Capture the cell that displays the provided text and extract its [X, Y] central coordinate. 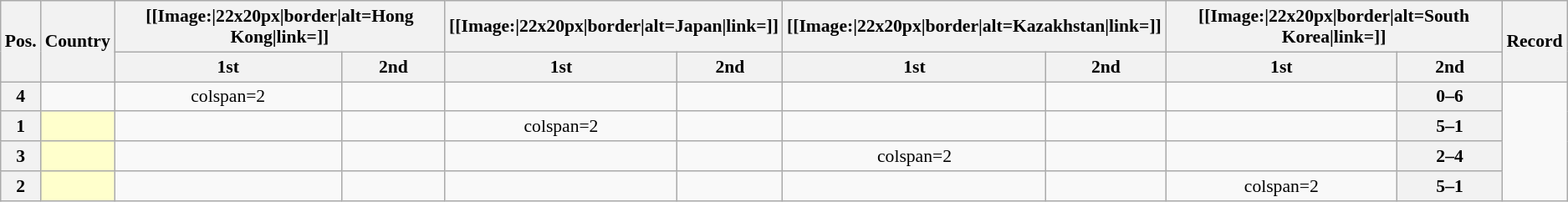
Country [78, 42]
Pos. [21, 42]
0–6 [1450, 97]
[[Image:|22x20px|border|alt=South Korea|link=]] [1334, 27]
2 [21, 186]
2–4 [1450, 156]
Record [1534, 42]
4 [21, 97]
[[Image:|22x20px|border|alt=Kazakhstan|link=]] [974, 27]
[[Image:|22x20px|border|alt=Hong Kong|link=]] [279, 27]
3 [21, 156]
1 [21, 127]
[[Image:|22x20px|border|alt=Japan|link=]] [614, 27]
